Search for the cell housing the specified text and yield its (X, Y) center coordinate. 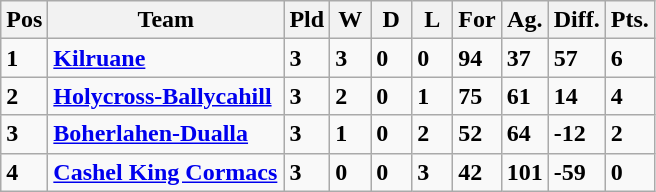
Holycross-Ballycahill (166, 96)
14 (576, 96)
61 (524, 96)
37 (524, 58)
L (432, 20)
Kilruane (166, 58)
42 (477, 172)
Boherlahen-Dualla (166, 134)
6 (630, 58)
W (350, 20)
52 (477, 134)
57 (576, 58)
Pos (24, 20)
-12 (576, 134)
75 (477, 96)
101 (524, 172)
For (477, 20)
Team (166, 20)
Cashel King Cormacs (166, 172)
64 (524, 134)
Pld (307, 20)
Pts. (630, 20)
Ag. (524, 20)
94 (477, 58)
-59 (576, 172)
Diff. (576, 20)
D (392, 20)
